From the cell containing the given text, extract its center point as [X, Y] coordinate. 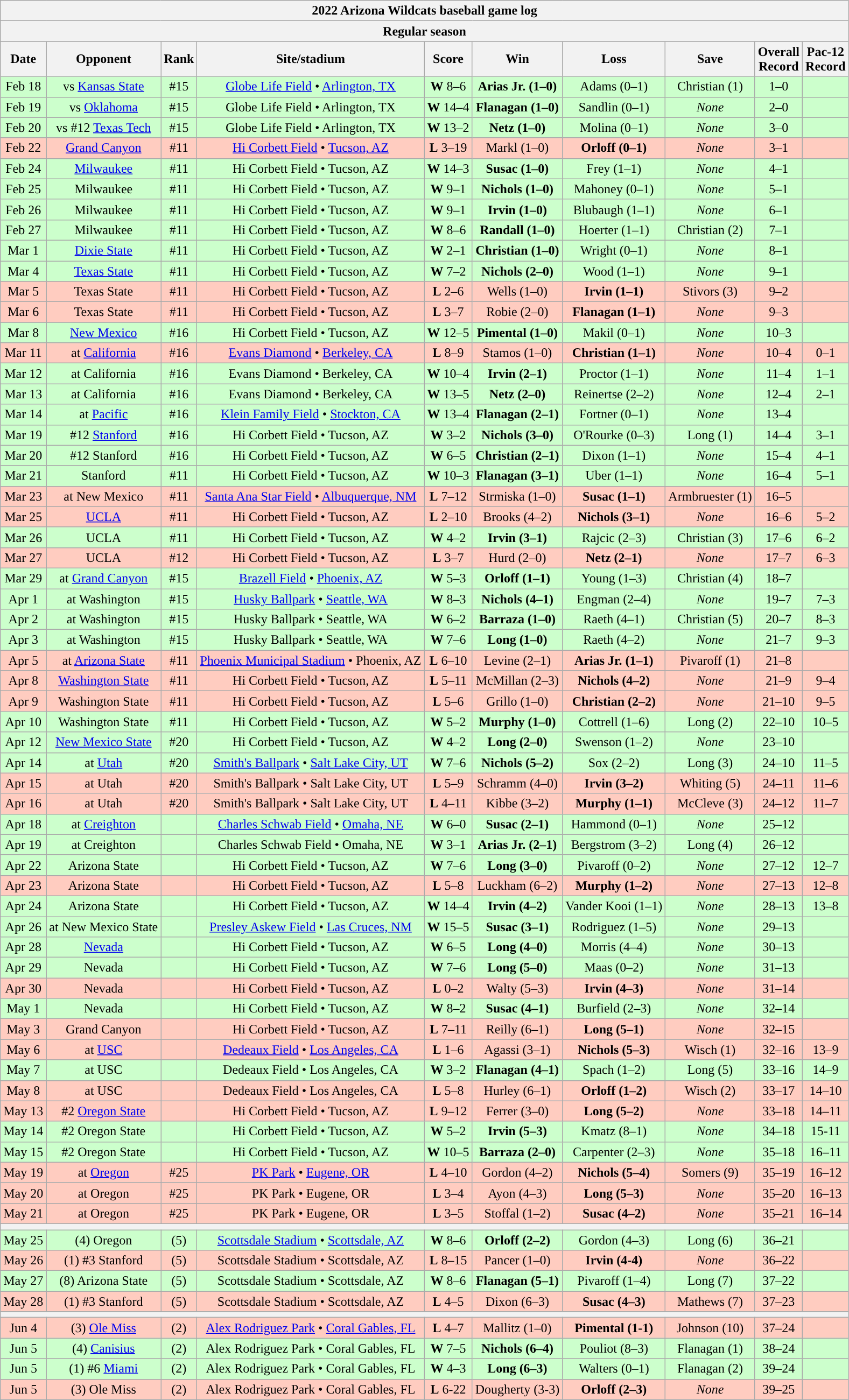
Long (3–0) [517, 865]
Randall (1–0) [517, 230]
33–17 [778, 1091]
21–10 [778, 701]
Proctor (1–1) [614, 374]
Feb 24 [24, 168]
16–12 [826, 1172]
Nichols (5–2) [517, 763]
L 3–5 [448, 1213]
McMillan (2–3) [517, 681]
Site/stadium [311, 59]
May 7 [24, 1070]
May 28 [24, 1301]
Mar 14 [24, 414]
Pimental (1–0) [517, 333]
Irvin (3–1) [517, 537]
at Grand Canyon [103, 578]
Irvin (1–0) [517, 209]
Stamos (1–0) [517, 353]
Win [517, 59]
Pivaroff (0–2) [614, 865]
32–15 [778, 1029]
11–4 [778, 374]
32–16 [778, 1050]
Whiting (5) [710, 783]
14–11 [826, 1111]
L 8–9 [448, 353]
Pancer (1–0) [517, 1261]
0–1 [826, 353]
Mar 13 [24, 394]
Christian (1–0) [517, 250]
May 14 [24, 1131]
22–10 [778, 722]
Long (4) [710, 845]
Mallitz (1–0) [517, 1328]
Schramm (4–0) [517, 783]
Nichols (3–0) [517, 435]
Brazell Field • Phoenix, AZ [311, 578]
Orloff (2–2) [517, 1240]
Nichols (5–4) [614, 1172]
Susac (2–1) [517, 824]
39–24 [778, 1369]
W 4–3 [448, 1369]
Murphy (1–2) [614, 885]
May 19 [24, 1172]
11–6 [826, 783]
Engman (2–4) [614, 599]
Barraza (2–0) [517, 1152]
Gordon (4–2) [517, 1172]
Rank [179, 59]
Netz (2–1) [614, 558]
Apr 26 [24, 926]
Mar 20 [24, 455]
11–7 [826, 804]
2–0 [778, 107]
L 4–10 [448, 1172]
Netz (2–0) [517, 394]
Mar 23 [24, 496]
Long (4–0) [517, 947]
21–8 [778, 660]
Christian (2–1) [517, 455]
Kmatz (8–1) [614, 1131]
Susac (1–0) [517, 168]
Mar 26 [24, 537]
16–13 [826, 1193]
Presley Askew Field • Las Cruces, NM [311, 926]
Wood (1–1) [614, 271]
Murphy (1–1) [614, 804]
at New Mexico [103, 496]
Flanagan (1–1) [614, 312]
15–4 [778, 455]
13–8 [826, 906]
Cottrell (1–6) [614, 722]
Flanagan (2) [710, 1369]
W 6–2 [448, 620]
Ferrer (3–0) [517, 1111]
Regular season [424, 31]
L 6–10 [448, 660]
May 15 [24, 1152]
6–1 [778, 209]
Feb 27 [24, 230]
Long (1–0) [517, 640]
L 6-22 [448, 1389]
Mar 8 [24, 333]
Long (2) [710, 722]
(4) Oregon [103, 1240]
Save [710, 59]
Molina (0–1) [614, 128]
Apr 18 [24, 824]
12–4 [778, 394]
Arias Jr. (1–0) [517, 87]
24–10 [778, 763]
W 8–3 [448, 599]
Bergstrom (3–2) [614, 845]
Hurley (6–1) [517, 1091]
Apr 5 [24, 660]
Wisch (1) [710, 1050]
Apr 15 [24, 783]
13–9 [826, 1050]
May 21 [24, 1213]
L 0–2 [448, 988]
May 20 [24, 1193]
Irvin (4–2) [517, 906]
Wisch (2) [710, 1091]
33–18 [778, 1111]
27–12 [778, 865]
17–6 [778, 537]
Irvin (5–3) [517, 1131]
Mar 6 [24, 312]
W 8–2 [448, 1009]
Hammond (0–1) [614, 824]
Gordon (4–3) [614, 1240]
10–5 [826, 722]
16–5 [778, 496]
30–13 [778, 947]
Dixon (6–3) [517, 1301]
L 3–19 [448, 148]
Apr 8 [24, 681]
May 3 [24, 1029]
Flanagan (5–1) [517, 1281]
Nichols (4–1) [517, 599]
Fortner (0–1) [614, 414]
May 26 [24, 1261]
35–20 [778, 1193]
Nichols (5–3) [614, 1050]
Pac-12Record [826, 59]
Walters (0–1) [614, 1369]
9–4 [826, 681]
W 10–5 [448, 1152]
L 8–15 [448, 1261]
Flanagan (1–0) [517, 107]
Christian (5) [710, 620]
Susac (4–2) [614, 1213]
21–9 [778, 681]
9–1 [778, 271]
Flanagan (2–1) [517, 414]
Apr 30 [24, 988]
May 6 [24, 1050]
32–14 [778, 1009]
16–6 [778, 517]
18–7 [778, 578]
Flanagan (1) [710, 1348]
Sandlin (0–1) [614, 107]
Apr 2 [24, 620]
28–13 [778, 906]
Reinertse (2–2) [614, 394]
14–4 [778, 435]
25–12 [778, 824]
Sox (2–2) [614, 763]
Mar 29 [24, 578]
37–24 [778, 1328]
Mar 27 [24, 558]
Raeth (4–1) [614, 620]
Wright (0–1) [614, 250]
Barraza (1–0) [517, 620]
Swenson (1–2) [614, 742]
at New Mexico State [103, 926]
7–1 [778, 230]
37–23 [778, 1301]
Feb 19 [24, 107]
Christian (1) [710, 87]
Grillo (1–0) [517, 701]
Kibbe (3–2) [517, 804]
Markl (1–0) [517, 148]
2022 Arizona Wildcats baseball game log [424, 11]
OverallRecord [778, 59]
12–8 [826, 885]
Spach (1–2) [614, 1070]
1–1 [826, 374]
Stoffal (1–2) [517, 1213]
Feb 22 [24, 148]
Strmiska (1–0) [517, 496]
Murphy (1–0) [517, 722]
Irvin (1–1) [614, 292]
14–9 [826, 1070]
Morris (4–4) [614, 947]
L 7–12 [448, 496]
7–3 [826, 599]
Date [24, 59]
Mar 4 [24, 271]
Loss [614, 59]
W 10–3 [448, 476]
Feb 25 [24, 189]
34–18 [778, 1131]
W 3–1 [448, 845]
Apr 3 [24, 640]
Arias Jr. (1–1) [614, 660]
36–21 [778, 1240]
W 10–4 [448, 374]
17–7 [778, 558]
14–10 [826, 1091]
Long (7) [710, 1281]
20–7 [778, 620]
Nichols (6–4) [517, 1348]
10–4 [778, 353]
Orloff (2–3) [614, 1389]
vs #12 Texas Tech [103, 128]
Christian (2) [710, 230]
Mar 11 [24, 353]
Apr 29 [24, 968]
Dixon (1–1) [614, 455]
W 13–4 [448, 414]
Reilly (6–1) [517, 1029]
Stivors (3) [710, 292]
6–2 [826, 537]
at Arizona State [103, 660]
Flanagan (4–1) [517, 1070]
L 5–11 [448, 681]
Dixie State [103, 250]
Christian (2–2) [614, 701]
W 13–5 [448, 394]
13–4 [778, 414]
27–13 [778, 885]
Christian (1–1) [614, 353]
May 25 [24, 1240]
Stanford [103, 476]
Long (5–3) [614, 1193]
Ayon (4–3) [517, 1193]
Opponent [103, 59]
W 15–5 [448, 926]
26–12 [778, 845]
16–14 [826, 1213]
W 7–2 [448, 271]
vs Kansas State [103, 87]
2–1 [826, 394]
Arias Jr. (2–1) [517, 845]
Uber (1–1) [614, 476]
W 7–5 [448, 1348]
Phoenix Municipal Stadium • Phoenix, AZ [311, 660]
L 7–11 [448, 1029]
Mathews (7) [710, 1301]
Netz (1–0) [517, 128]
35–18 [778, 1152]
Orloff (1–1) [517, 578]
23–10 [778, 742]
W 6–0 [448, 824]
Long (6–3) [517, 1369]
Hurd (2–0) [517, 558]
Pimental (1-1) [614, 1328]
Adams (0–1) [614, 87]
33–16 [778, 1070]
19–7 [778, 599]
May 1 [24, 1009]
(4) Canisius [103, 1348]
Susac (3–1) [517, 926]
3–0 [778, 128]
21–7 [778, 640]
Rodriguez (1–5) [614, 926]
35–21 [778, 1213]
Christian (3) [710, 537]
Long (5) [710, 1070]
Brooks (4–2) [517, 517]
Apr 24 [24, 906]
5–2 [826, 517]
Pivaroff (1) [710, 660]
10–3 [778, 333]
Nichols (4–2) [614, 681]
Mar 21 [24, 476]
1–0 [778, 87]
Long (6) [710, 1240]
Apr 12 [24, 742]
#12 [179, 558]
39–25 [778, 1389]
May 8 [24, 1091]
Nichols (3–1) [614, 517]
Luckham (6–2) [517, 885]
Nichols (1–0) [517, 189]
L 5–6 [448, 701]
W 12–5 [448, 333]
Blubaugh (1–1) [614, 209]
New Mexico [103, 333]
Feb 18 [24, 87]
Agassi (3–1) [517, 1050]
Carpenter (2–3) [614, 1152]
(1) #6 Miami [103, 1369]
Mar 1 [24, 250]
Feb 20 [24, 128]
Apr 19 [24, 845]
36–22 [778, 1261]
Long (5–1) [614, 1029]
31–13 [778, 968]
Raeth (4–2) [614, 640]
Jun 4 [24, 1328]
Susac (4–3) [614, 1301]
29–13 [778, 926]
McCleve (3) [710, 804]
Long (5–2) [614, 1111]
Apr 9 [24, 701]
Apr 16 [24, 804]
35–19 [778, 1172]
Irvin (3–2) [614, 783]
Makil (0–1) [614, 333]
Armbruester (1) [710, 496]
Mar 5 [24, 292]
Mar 19 [24, 435]
31–14 [778, 988]
L 4–7 [448, 1328]
Santa Ana Star Field • Albuquerque, NM [311, 496]
L 9–12 [448, 1111]
8–3 [826, 620]
Apr 1 [24, 599]
Mahoney (0–1) [614, 189]
W 2–1 [448, 250]
16–4 [778, 476]
L 2–6 [448, 292]
Mar 25 [24, 517]
Vander Kooi (1–1) [614, 906]
9–5 [826, 701]
May 27 [24, 1281]
Somers (9) [710, 1172]
Maas (0–2) [614, 968]
12–7 [826, 865]
8–1 [778, 250]
Nichols (2–0) [517, 271]
37–22 [778, 1281]
L 4–5 [448, 1301]
Frey (1–1) [614, 168]
Pivaroff (1–4) [614, 1281]
L 3–4 [448, 1193]
L 2–10 [448, 517]
16–11 [826, 1152]
Long (3) [710, 763]
Irvin (4-4) [614, 1261]
38–24 [778, 1348]
Wells (1–0) [517, 292]
Apr 22 [24, 865]
L 1–6 [448, 1050]
W 13–2 [448, 128]
Orloff (1–2) [614, 1091]
Irvin (4–3) [614, 988]
Walty (5–3) [517, 988]
Dougherty (3-3) [517, 1389]
Long (2–0) [517, 742]
9–2 [778, 292]
Apr 10 [24, 722]
Klein Family Field • Stockton, CA [311, 414]
Hoerter (1–1) [614, 230]
Apr 14 [24, 763]
Apr 23 [24, 885]
Pouliot (8–3) [614, 1348]
at Pacific [103, 414]
24–12 [778, 804]
O'Rourke (0–3) [614, 435]
New Mexico State [103, 742]
L 4–11 [448, 804]
11–5 [826, 763]
W 14–3 [448, 168]
Orloff (0–1) [614, 148]
Irvin (2–1) [517, 374]
Robie (2–0) [517, 312]
(8) Arizona State [103, 1281]
Feb 26 [24, 209]
Apr 28 [24, 947]
L 5–9 [448, 783]
Levine (2–1) [517, 660]
24–11 [778, 783]
Burfield (2–3) [614, 1009]
Susac (1–1) [614, 496]
6–3 [826, 558]
Score [448, 59]
Long (1) [710, 435]
May 13 [24, 1111]
Flanagan (3–1) [517, 476]
15-11 [826, 1131]
Young (1–3) [614, 578]
Long (5–0) [517, 968]
Susac (4–1) [517, 1009]
vs Oklahoma [103, 107]
Johnson (10) [710, 1328]
W 5–3 [448, 578]
Mar 12 [24, 374]
Rajcic (2–3) [614, 537]
Christian (4) [710, 578]
